From the cell containing the given text, extract its center point as [x, y] coordinate. 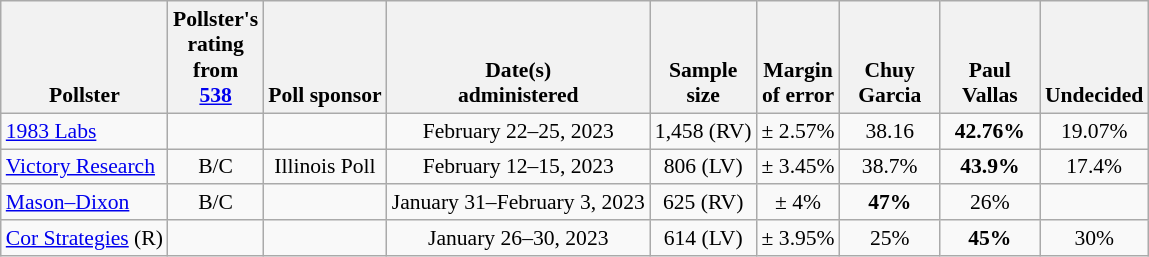
Mason–Dixon [84, 203]
Victory Research [84, 167]
February 22–25, 2023 [518, 131]
26% [990, 203]
± 4% [798, 203]
19.07% [1094, 131]
Illinois Poll [324, 167]
Poll sponsor [324, 57]
38.7% [890, 167]
25% [890, 238]
February 12–15, 2023 [518, 167]
43.9% [990, 167]
± 2.57% [798, 131]
± 3.45% [798, 167]
806 (LV) [704, 167]
January 31–February 3, 2023 [518, 203]
1983 Labs [84, 131]
PaulVallas [990, 57]
Marginof error [798, 57]
Pollster'sratingfrom538 [216, 57]
17.4% [1094, 167]
625 (RV) [704, 203]
Samplesize [704, 57]
614 (LV) [704, 238]
38.16 [890, 131]
Undecided [1094, 57]
± 3.95% [798, 238]
ChuyGarcia [890, 57]
January 26–30, 2023 [518, 238]
47% [890, 203]
Date(s)administered [518, 57]
30% [1094, 238]
Pollster [84, 57]
42.76% [990, 131]
45% [990, 238]
1,458 (RV) [704, 131]
Cor Strategies (R) [84, 238]
